Determine the [x, y] coordinate at the center of the cell enclosing the given text.  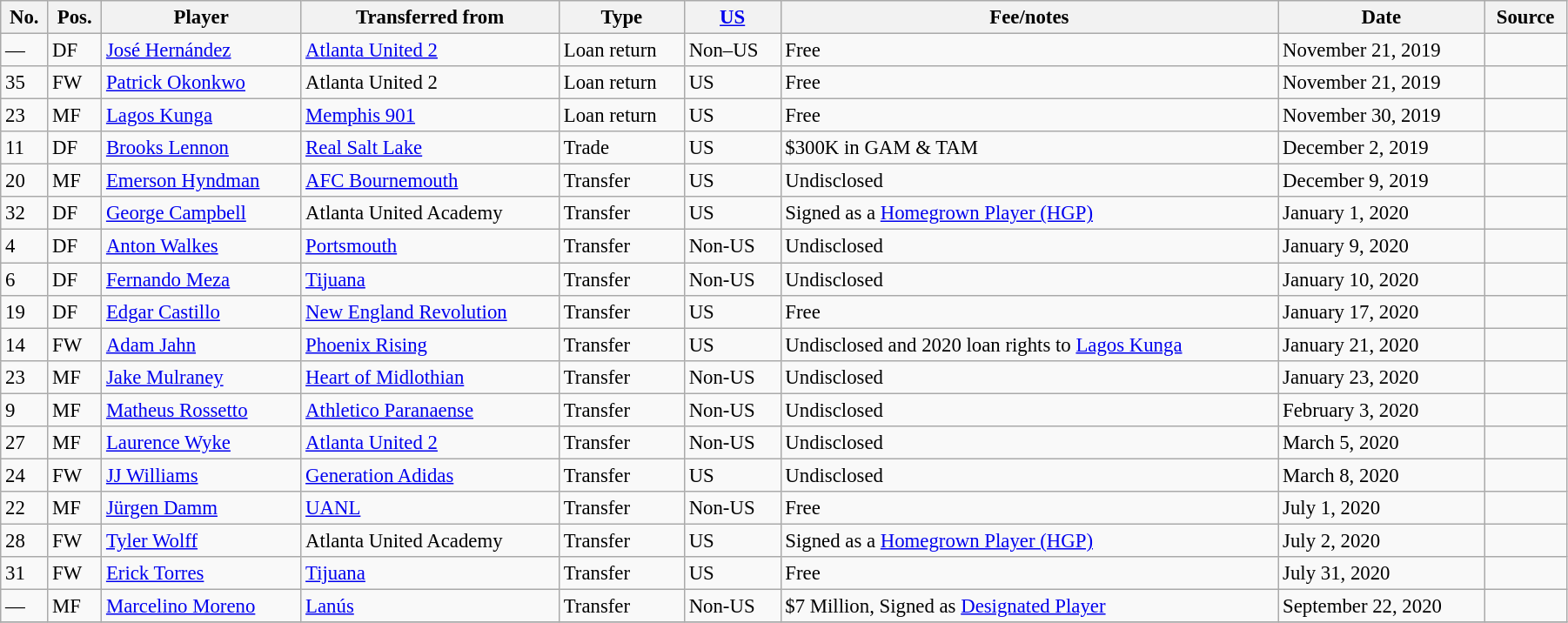
José Hernández [202, 50]
14 [24, 345]
Patrick Okonkwo [202, 83]
December 9, 2019 [1382, 181]
Phoenix Rising [430, 345]
Type [621, 17]
July 1, 2020 [1382, 508]
Player [202, 17]
January 23, 2020 [1382, 377]
Memphis 901 [430, 116]
31 [24, 573]
New England Revolution [430, 311]
Heart of Midlothian [430, 377]
32 [24, 213]
$7 Million, Signed as Designated Player [1029, 606]
Emerson Hyndman [202, 181]
22 [24, 508]
March 8, 2020 [1382, 475]
35 [24, 83]
UANL [430, 508]
JJ Williams [202, 475]
Jürgen Damm [202, 508]
George Campbell [202, 213]
Date [1382, 17]
9 [24, 410]
4 [24, 246]
Pos. [75, 17]
AFC Bournemouth [430, 181]
Jake Mulraney [202, 377]
19 [24, 311]
Transferred from [430, 17]
Anton Walkes [202, 246]
27 [24, 443]
January 21, 2020 [1382, 345]
Brooks Lennon [202, 148]
Edgar Castillo [202, 311]
11 [24, 148]
20 [24, 181]
Matheus Rossetto [202, 410]
February 3, 2020 [1382, 410]
Real Salt Lake [430, 148]
January 10, 2020 [1382, 279]
Source [1526, 17]
Trade [621, 148]
March 5, 2020 [1382, 443]
28 [24, 540]
Fernando Meza [202, 279]
Tyler Wolff [202, 540]
Adam Jahn [202, 345]
Non–US [733, 50]
No. [24, 17]
January 17, 2020 [1382, 311]
Laurence Wyke [202, 443]
July 2, 2020 [1382, 540]
Lagos Kunga [202, 116]
January 9, 2020 [1382, 246]
December 2, 2019 [1382, 148]
Generation Adidas [430, 475]
July 31, 2020 [1382, 573]
September 22, 2020 [1382, 606]
24 [24, 475]
November 30, 2019 [1382, 116]
6 [24, 279]
Marcelino Moreno [202, 606]
Portsmouth [430, 246]
Erick Torres [202, 573]
Fee/notes [1029, 17]
$300K in GAM & TAM [1029, 148]
Athletico Paranaense [430, 410]
January 1, 2020 [1382, 213]
Undisclosed and 2020 loan rights to Lagos Kunga [1029, 345]
Lanús [430, 606]
